Return the [X, Y] coordinate for the center point of the cell that contains the specified text.  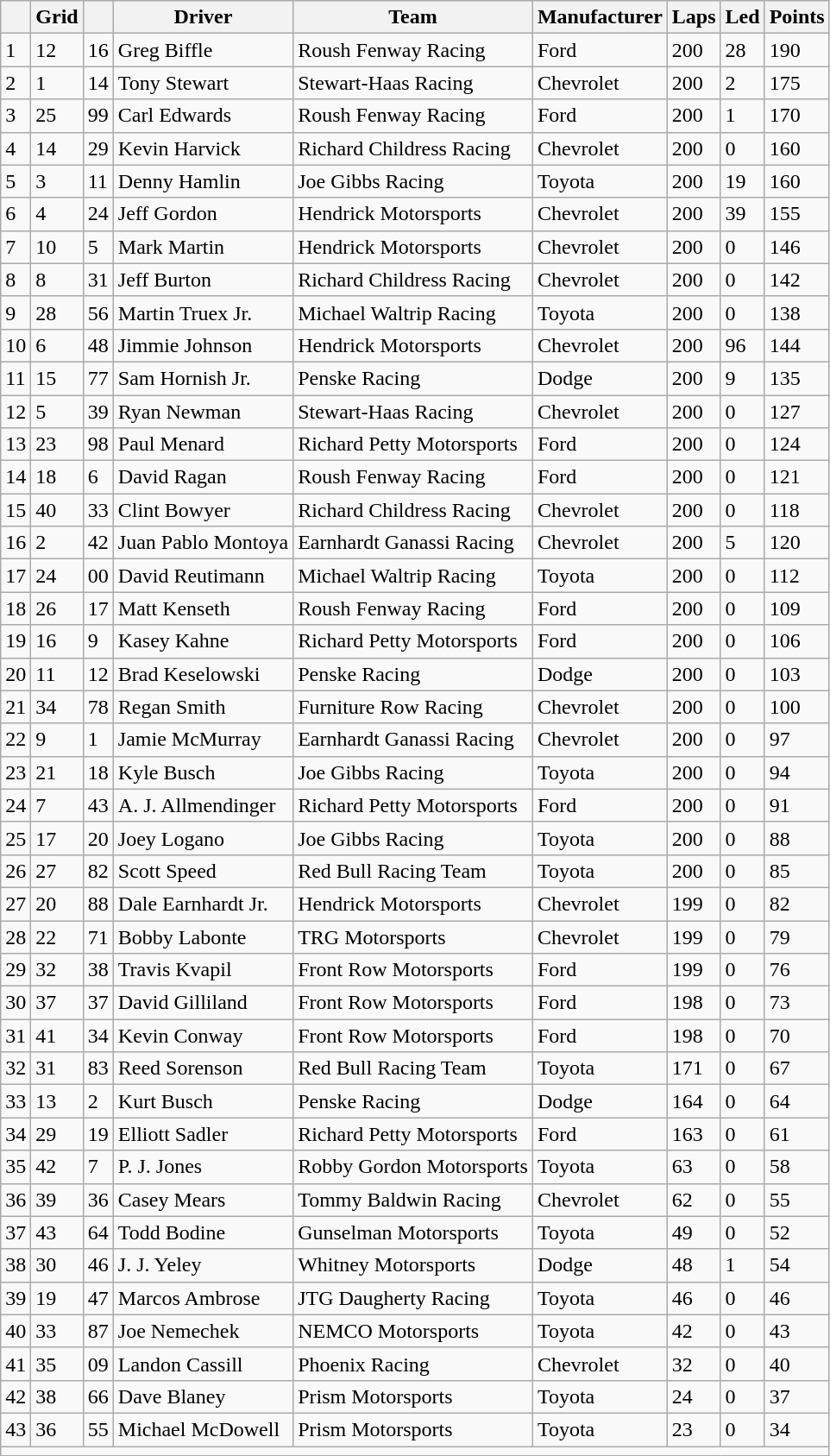
Kurt Busch [203, 1101]
Travis Kvapil [203, 970]
63 [694, 1167]
P. J. Jones [203, 1167]
David Gilliland [203, 1003]
Ryan Newman [203, 412]
Furniture Row Racing [413, 707]
71 [98, 936]
TRG Motorsports [413, 936]
99 [98, 116]
76 [797, 970]
Mark Martin [203, 247]
124 [797, 444]
98 [98, 444]
73 [797, 1003]
Dale Earnhardt Jr. [203, 904]
Scott Speed [203, 871]
Tony Stewart [203, 83]
Jimmie Johnson [203, 345]
Regan Smith [203, 707]
Kasey Kahne [203, 641]
Team [413, 17]
Clint Bowyer [203, 510]
David Ragan [203, 477]
171 [694, 1068]
112 [797, 576]
Whitney Motorsports [413, 1265]
Landon Cassill [203, 1364]
J. J. Yeley [203, 1265]
49 [694, 1232]
109 [797, 608]
Sam Hornish Jr. [203, 378]
Grid [57, 17]
Tommy Baldwin Racing [413, 1200]
NEMCO Motorsports [413, 1331]
78 [98, 707]
Elliott Sadler [203, 1134]
Jamie McMurray [203, 740]
146 [797, 247]
Brad Keselowski [203, 674]
118 [797, 510]
58 [797, 1167]
Martin Truex Jr. [203, 312]
190 [797, 50]
Driver [203, 17]
Marcos Ambrose [203, 1298]
Denny Hamlin [203, 181]
Points [797, 17]
00 [98, 576]
70 [797, 1036]
Paul Menard [203, 444]
52 [797, 1232]
Manufacturer [600, 17]
Bobby Labonte [203, 936]
09 [98, 1364]
Todd Bodine [203, 1232]
96 [742, 345]
62 [694, 1200]
Robby Gordon Motorsports [413, 1167]
Jeff Gordon [203, 214]
Carl Edwards [203, 116]
JTG Daugherty Racing [413, 1298]
Kevin Conway [203, 1036]
87 [98, 1331]
106 [797, 641]
Kevin Harvick [203, 148]
Laps [694, 17]
175 [797, 83]
Joe Nemechek [203, 1331]
163 [694, 1134]
Greg Biffle [203, 50]
135 [797, 378]
170 [797, 116]
David Reutimann [203, 576]
54 [797, 1265]
155 [797, 214]
Matt Kenseth [203, 608]
144 [797, 345]
120 [797, 543]
56 [98, 312]
127 [797, 412]
103 [797, 674]
91 [797, 805]
83 [98, 1068]
100 [797, 707]
Gunselman Motorsports [413, 1232]
Dave Blaney [203, 1396]
Michael McDowell [203, 1429]
164 [694, 1101]
138 [797, 312]
47 [98, 1298]
A. J. Allmendinger [203, 805]
Joey Logano [203, 838]
Juan Pablo Montoya [203, 543]
77 [98, 378]
61 [797, 1134]
97 [797, 740]
Casey Mears [203, 1200]
Phoenix Racing [413, 1364]
142 [797, 280]
79 [797, 936]
94 [797, 772]
Kyle Busch [203, 772]
Reed Sorenson [203, 1068]
67 [797, 1068]
85 [797, 871]
66 [98, 1396]
Led [742, 17]
Jeff Burton [203, 280]
121 [797, 477]
